Determine the (x, y) coordinate at the center of the cell enclosing the given text.  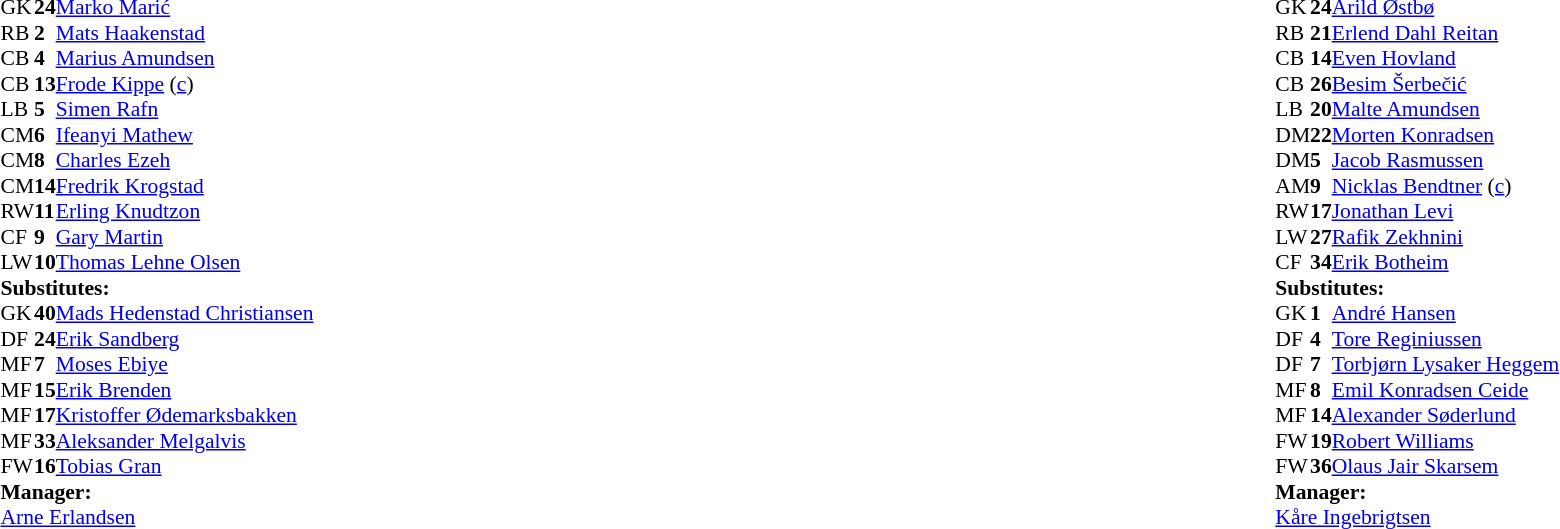
Erling Knudtzon (185, 211)
13 (45, 84)
Erlend Dahl Reitan (1446, 33)
36 (1321, 467)
Robert Williams (1446, 441)
19 (1321, 441)
Jacob Rasmussen (1446, 161)
Malte Amundsen (1446, 109)
Frode Kippe (c) (185, 84)
40 (45, 313)
10 (45, 263)
Torbjørn Lysaker Heggem (1446, 365)
6 (45, 135)
Thomas Lehne Olsen (185, 263)
Moses Ebiye (185, 365)
Mads Hedenstad Christiansen (185, 313)
Morten Konradsen (1446, 135)
Besim Šerbečić (1446, 84)
16 (45, 467)
34 (1321, 263)
Alexander Søderlund (1446, 415)
Jonathan Levi (1446, 211)
Nicklas Bendtner (c) (1446, 186)
Mats Haakenstad (185, 33)
Erik Brenden (185, 390)
Even Hovland (1446, 59)
Tobias Gran (185, 467)
Emil Konradsen Ceide (1446, 390)
Ifeanyi Mathew (185, 135)
15 (45, 390)
Rafik Zekhnini (1446, 237)
21 (1321, 33)
20 (1321, 109)
Kristoffer Ødemarksbakken (185, 415)
Aleksander Melgalvis (185, 441)
Gary Martin (185, 237)
Charles Ezeh (185, 161)
26 (1321, 84)
24 (45, 339)
AM (1292, 186)
22 (1321, 135)
André Hansen (1446, 313)
Erik Botheim (1446, 263)
Marius Amundsen (185, 59)
Fredrik Krogstad (185, 186)
27 (1321, 237)
11 (45, 211)
Simen Rafn (185, 109)
Erik Sandberg (185, 339)
Olaus Jair Skarsem (1446, 467)
Tore Reginiussen (1446, 339)
1 (1321, 313)
2 (45, 33)
33 (45, 441)
